Determine the [x, y] coordinate at the center of the cell enclosing the given text.  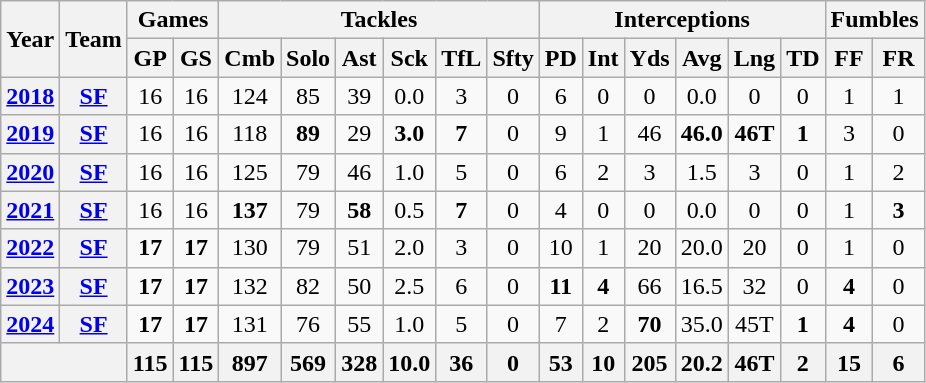
11 [560, 286]
89 [308, 134]
Ast [360, 58]
85 [308, 96]
132 [250, 286]
GS [196, 58]
328 [360, 362]
36 [462, 362]
131 [250, 324]
46.0 [702, 134]
29 [360, 134]
50 [360, 286]
Year [30, 39]
897 [250, 362]
45T [754, 324]
Lng [754, 58]
2022 [30, 248]
2021 [30, 210]
2019 [30, 134]
124 [250, 96]
Interceptions [682, 20]
569 [308, 362]
10.0 [410, 362]
0.5 [410, 210]
TD [803, 58]
2.0 [410, 248]
GP [150, 58]
Games [173, 20]
2023 [30, 286]
137 [250, 210]
2.5 [410, 286]
118 [250, 134]
FR [898, 58]
Solo [308, 58]
TfL [462, 58]
15 [849, 362]
2018 [30, 96]
58 [360, 210]
70 [650, 324]
Yds [650, 58]
16.5 [702, 286]
76 [308, 324]
Tackles [379, 20]
39 [360, 96]
Sfty [513, 58]
66 [650, 286]
130 [250, 248]
53 [560, 362]
125 [250, 172]
82 [308, 286]
2020 [30, 172]
PD [560, 58]
Fumbles [874, 20]
20.2 [702, 362]
Cmb [250, 58]
2024 [30, 324]
55 [360, 324]
Int [603, 58]
35.0 [702, 324]
Team [94, 39]
3.0 [410, 134]
FF [849, 58]
9 [560, 134]
Avg [702, 58]
1.5 [702, 172]
Sck [410, 58]
32 [754, 286]
51 [360, 248]
205 [650, 362]
20.0 [702, 248]
